Locate the cell with the specified text and output its [X, Y] center coordinate. 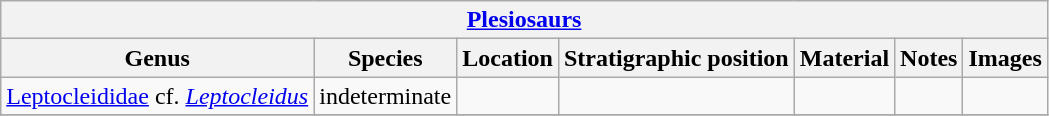
Notes [929, 58]
Stratigraphic position [676, 58]
Leptocleididae cf. Leptocleidus [158, 96]
Genus [158, 58]
indeterminate [386, 96]
Species [386, 58]
Images [1005, 58]
Location [508, 58]
Plesiosaurs [524, 20]
Material [844, 58]
